Return [X, Y] of the center of cell containing provided text 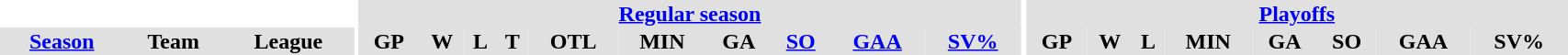
T [513, 41]
OTL [573, 41]
Playoffs [1297, 14]
League [288, 41]
Season [62, 41]
Team [173, 41]
Regular season [690, 14]
